Return the [x, y] coordinate for the center point of the cell that contains the specified text.  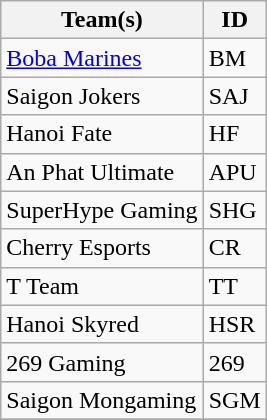
SuperHype Gaming [102, 210]
HSR [234, 324]
Team(s) [102, 20]
Cherry Esports [102, 248]
⁠269 Gaming [102, 362]
TT [234, 286]
ID [234, 20]
269 [234, 362]
T Team [102, 286]
APU [234, 172]
SHG [234, 210]
CR [234, 248]
SGM [234, 400]
HF [234, 134]
Boba Marines [102, 58]
SAJ [234, 96]
An Phat Ultimate [102, 172]
Saigon Jokers [102, 96]
Hanoi Fate [102, 134]
Hanoi Skyred [102, 324]
BM [234, 58]
Saigon Mongaming [102, 400]
